Extract the [x, y] coordinate from the center of the cell holding the provided text.  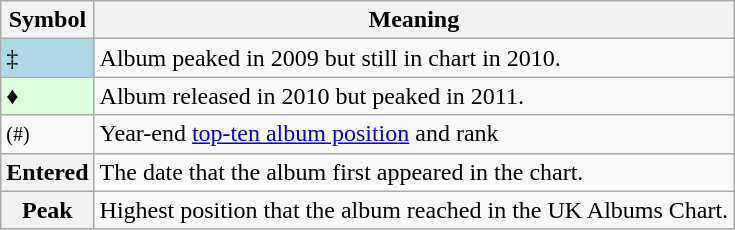
Album peaked in 2009 but still in chart in 2010. [414, 58]
Meaning [414, 20]
Highest position that the album reached in the UK Albums Chart. [414, 210]
Symbol [48, 20]
♦ [48, 96]
Entered [48, 172]
(#) [48, 134]
Peak [48, 210]
‡ [48, 58]
The date that the album first appeared in the chart. [414, 172]
Album released in 2010 but peaked in 2011. [414, 96]
Year-end top-ten album position and rank [414, 134]
